Provide the [X, Y] coordinate of the cell's center where the given text is located.  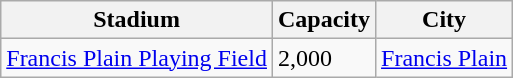
City [444, 20]
Capacity [324, 20]
Francis Plain [444, 58]
Stadium [137, 20]
Francis Plain Playing Field [137, 58]
2,000 [324, 58]
